Provide the [x, y] coordinate of the cell's center where the given text is located.  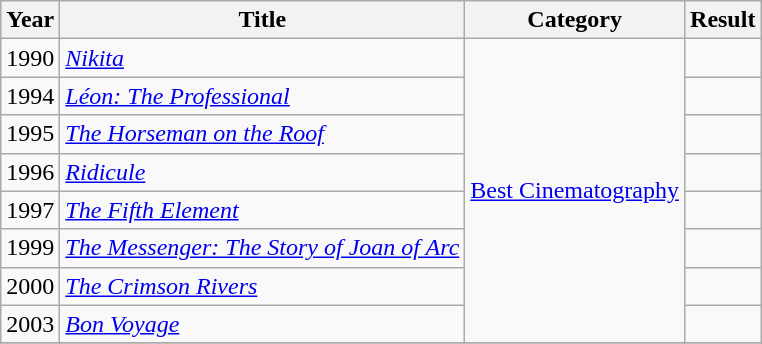
1996 [30, 172]
Result [723, 20]
1999 [30, 248]
Ridicule [262, 172]
The Crimson Rivers [262, 286]
Category [575, 20]
Nikita [262, 58]
Title [262, 20]
The Horseman on the Roof [262, 134]
2003 [30, 324]
The Fifth Element [262, 210]
Léon: The Professional [262, 96]
1994 [30, 96]
Best Cinematography [575, 191]
1995 [30, 134]
1997 [30, 210]
Bon Voyage [262, 324]
1990 [30, 58]
2000 [30, 286]
The Messenger: The Story of Joan of Arc [262, 248]
Year [30, 20]
